Capture the cell that displays the provided text and extract its (x, y) central coordinate. 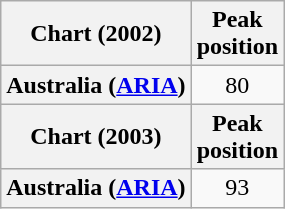
93 (237, 188)
Chart (2002) (96, 34)
Chart (2003) (96, 136)
80 (237, 85)
